Scan for the cell matching the given text and deliver its (X, Y) coordinate at center. 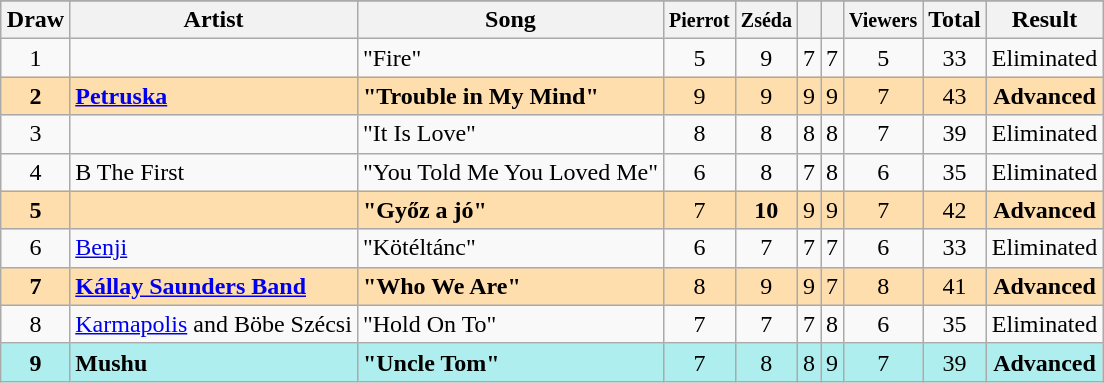
43 (955, 96)
"Győz a jó" (510, 210)
Petruska (214, 96)
10 (766, 210)
Pierrot (700, 20)
Song (510, 20)
Karmapolis and Böbe Szécsi (214, 324)
2 (35, 96)
Artist (214, 20)
Benji (214, 248)
1 (35, 58)
B The First (214, 172)
Total (955, 20)
3 (35, 134)
Kállay Saunders Band (214, 286)
"Kötéltánc" (510, 248)
42 (955, 210)
"You Told Me You Loved Me" (510, 172)
"Who We Are" (510, 286)
"Uncle Tom" (510, 362)
4 (35, 172)
"Hold On To" (510, 324)
Viewers (884, 20)
"Trouble in My Mind" (510, 96)
"It Is Love" (510, 134)
Result (1044, 20)
41 (955, 286)
Zséda (766, 20)
Draw (35, 20)
Mushu (214, 362)
"Fire" (510, 58)
